Detect which cell encompasses the target text, then output its [X, Y] center coordinate. 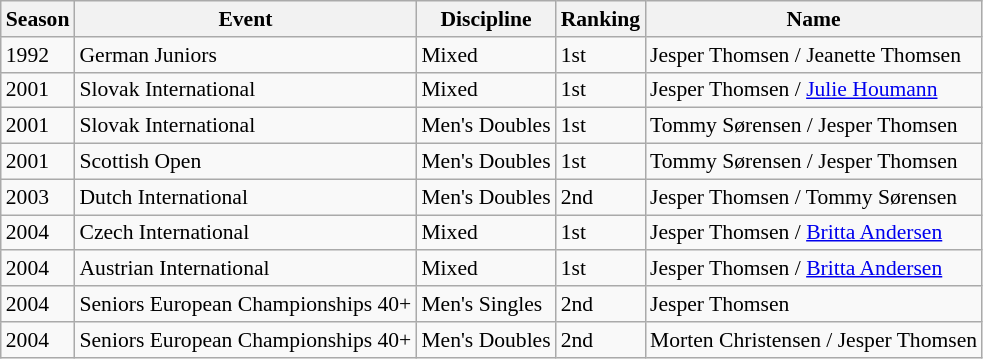
Jesper Thomsen / Tommy Sørensen [814, 197]
Ranking [600, 19]
Czech International [245, 233]
2003 [38, 197]
Event [245, 19]
Dutch International [245, 197]
Jesper Thomsen [814, 304]
German Juniors [245, 55]
Morten Christensen / Jesper Thomsen [814, 340]
1992 [38, 55]
Season [38, 19]
Jesper Thomsen / Julie Houmann [814, 90]
Scottish Open [245, 162]
Men's Singles [486, 304]
Discipline [486, 19]
Name [814, 19]
Jesper Thomsen / Jeanette Thomsen [814, 55]
Austrian International [245, 269]
